From the cell containing the given text, extract its center point as [X, Y] coordinate. 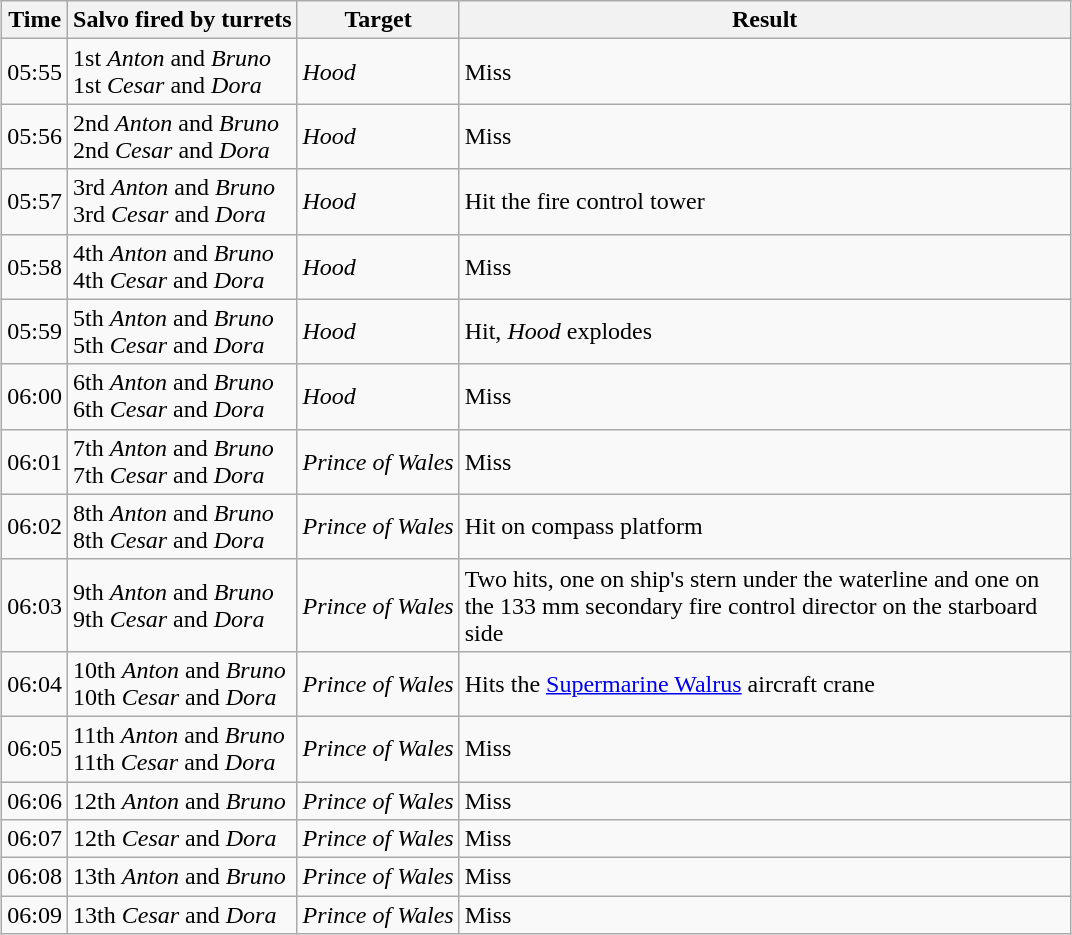
9th Anton and Bruno9th Cesar and Dora [183, 605]
3rd Anton and Bruno3rd Cesar and Dora [183, 202]
12th Cesar and Dora [183, 839]
06:01 [35, 462]
Target [378, 20]
05:58 [35, 266]
11th Anton and Bruno11th Cesar and Dora [183, 748]
12th Anton and Bruno [183, 801]
Hit the fire control tower [764, 202]
06:08 [35, 877]
Result [764, 20]
8th Anton and Bruno8th Cesar and Dora [183, 526]
05:56 [35, 136]
06:09 [35, 915]
10th Anton and Bruno10th Cesar and Dora [183, 684]
Hits the Supermarine Walrus aircraft crane [764, 684]
Salvo fired by turrets [183, 20]
Hit, Hood explodes [764, 332]
4th Anton and Bruno4th Cesar and Dora [183, 266]
Two hits, one on ship's stern under the waterline and one on the 133 mm secondary fire control director on the starboard side [764, 605]
05:59 [35, 332]
13th Cesar and Dora [183, 915]
05:55 [35, 72]
06:02 [35, 526]
Hit on compass platform [764, 526]
6th Anton and Bruno6th Cesar and Dora [183, 396]
06:06 [35, 801]
06:05 [35, 748]
06:04 [35, 684]
13th Anton and Bruno [183, 877]
06:00 [35, 396]
1st Anton and Bruno1st Cesar and Dora [183, 72]
7th Anton and Bruno7th Cesar and Dora [183, 462]
06:07 [35, 839]
Time [35, 20]
2nd Anton and Bruno2nd Cesar and Dora [183, 136]
06:03 [35, 605]
05:57 [35, 202]
5th Anton and Bruno5th Cesar and Dora [183, 332]
